Find where the given text appears and provide that cell's center as (x, y) coordinate. 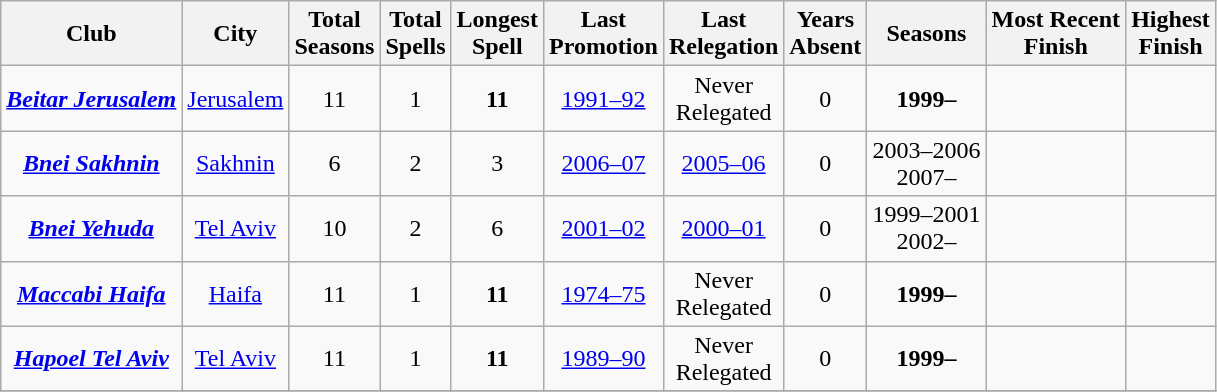
HighestFinish (1171, 34)
City (236, 34)
2005–06 (723, 164)
YearsAbsent (826, 34)
Maccabi Haifa (92, 294)
1991–92 (603, 98)
Jerusalem (236, 98)
Seasons (926, 34)
2006–07 (603, 164)
Sakhnin (236, 164)
Bnei Yehuda (92, 228)
1974–75 (603, 294)
2000–01 (723, 228)
Haifa (236, 294)
LastRelegation (723, 34)
1999–20012002– (926, 228)
Hapoel Tel Aviv (92, 358)
2001–02 (603, 228)
10 (334, 228)
Most RecentFinish (1056, 34)
LastPromotion (603, 34)
LongestSpell (497, 34)
1989–90 (603, 358)
Club (92, 34)
Bnei Sakhnin (92, 164)
TotalSeasons (334, 34)
3 (497, 164)
TotalSpells (416, 34)
Beitar Jerusalem (92, 98)
2003–20062007– (926, 164)
